Return (x, y) of the center of cell containing provided text 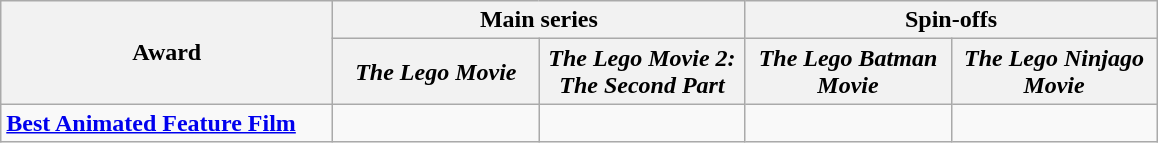
The Lego Movie (436, 72)
Spin-offs (951, 20)
Award (167, 52)
The Lego Batman Movie (848, 72)
The Lego Ninjago Movie (1054, 72)
Best Animated Feature Film (167, 123)
Main series (539, 20)
The Lego Movie 2: The Second Part (642, 72)
